Determine the [X, Y] coordinate at the center of the cell enclosing the given text.  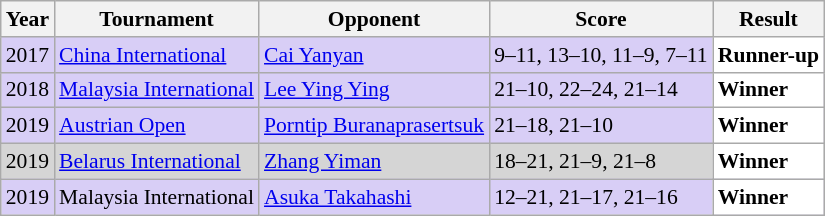
Zhang Yiman [374, 162]
2018 [28, 90]
Tournament [156, 19]
Austrian Open [156, 126]
18–21, 21–9, 21–8 [601, 162]
Belarus International [156, 162]
Cai Yanyan [374, 55]
Porntip Buranaprasertsuk [374, 126]
21–18, 21–10 [601, 126]
9–11, 13–10, 11–9, 7–11 [601, 55]
21–10, 22–24, 21–14 [601, 90]
China International [156, 55]
Runner-up [768, 55]
Asuka Takahashi [374, 197]
Lee Ying Ying [374, 90]
Year [28, 19]
2017 [28, 55]
12–21, 21–17, 21–16 [601, 197]
Opponent [374, 19]
Result [768, 19]
Score [601, 19]
